Detect which cell encompasses the target text, then output its (X, Y) center coordinate. 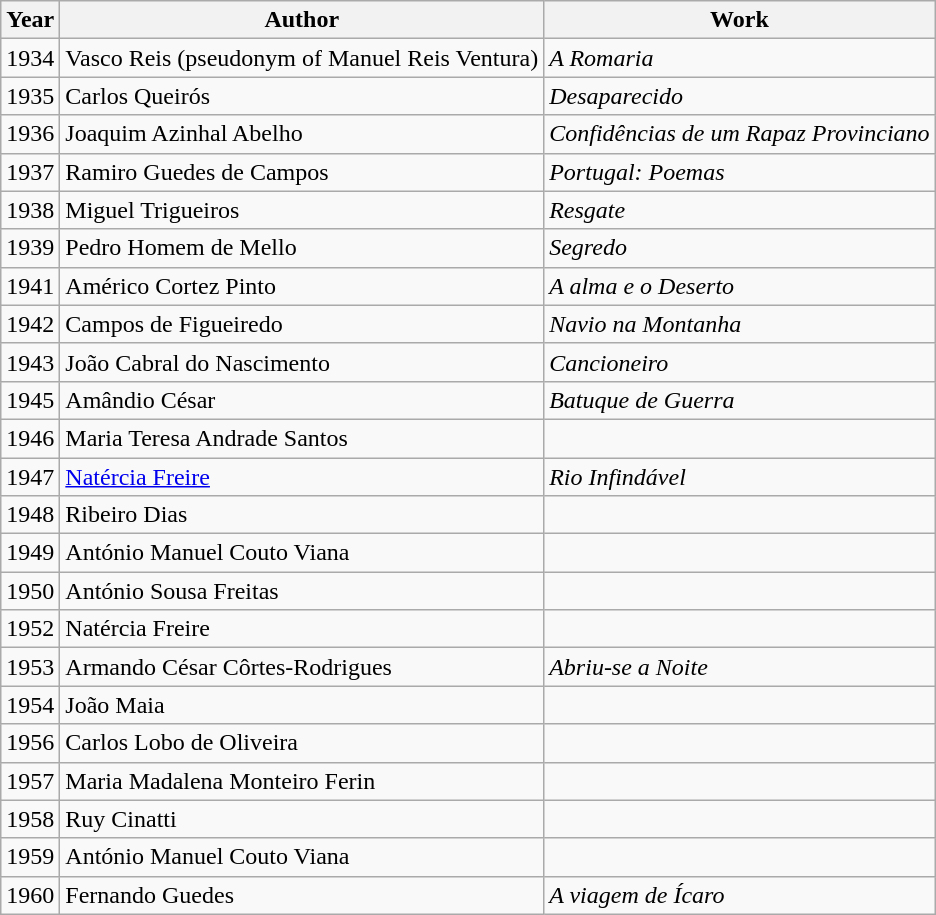
1960 (30, 895)
Maria Teresa Andrade Santos (302, 438)
1957 (30, 781)
1943 (30, 362)
Author (302, 20)
1942 (30, 324)
Ruy Cinatti (302, 819)
Segredo (740, 248)
1938 (30, 210)
1941 (30, 286)
João Cabral do Nascimento (302, 362)
1956 (30, 743)
Ribeiro Dias (302, 515)
António Sousa Freitas (302, 591)
Ramiro Guedes de Campos (302, 172)
A Romaria (740, 58)
Carlos Queirós (302, 96)
Pedro Homem de Mello (302, 248)
Américo Cortez Pinto (302, 286)
A alma e o Deserto (740, 286)
1959 (30, 857)
1952 (30, 629)
1946 (30, 438)
Rio Infindável (740, 477)
1934 (30, 58)
Work (740, 20)
Portugal: Poemas (740, 172)
Joaquim Azinhal Abelho (302, 134)
1948 (30, 515)
Fernando Guedes (302, 895)
Batuque de Guerra (740, 400)
Confidências de um Rapaz Provinciano (740, 134)
1945 (30, 400)
Resgate (740, 210)
1949 (30, 553)
1950 (30, 591)
1939 (30, 248)
Cancioneiro (740, 362)
Abriu-se a Noite (740, 667)
Amândio César (302, 400)
1953 (30, 667)
1937 (30, 172)
João Maia (302, 705)
1936 (30, 134)
Year (30, 20)
Vasco Reis (pseudonym of Manuel Reis Ventura) (302, 58)
1958 (30, 819)
Carlos Lobo de Oliveira (302, 743)
Maria Madalena Monteiro Ferin (302, 781)
A viagem de Ícaro (740, 895)
Desaparecido (740, 96)
Armando César Côrtes-Rodrigues (302, 667)
Campos de Figueiredo (302, 324)
1935 (30, 96)
1954 (30, 705)
Miguel Trigueiros (302, 210)
Navio na Montanha (740, 324)
1947 (30, 477)
